Scan for the cell matching the given text and deliver its [x, y] coordinate at center. 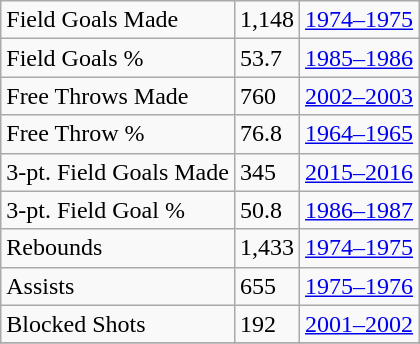
655 [266, 286]
1,148 [266, 20]
50.8 [266, 210]
1986–1987 [360, 210]
Field Goals Made [118, 20]
1964–1965 [360, 134]
Free Throw % [118, 134]
760 [266, 96]
76.8 [266, 134]
Assists [118, 286]
53.7 [266, 58]
3-pt. Field Goal % [118, 210]
Field Goals % [118, 58]
1,433 [266, 248]
Free Throws Made [118, 96]
192 [266, 324]
3-pt. Field Goals Made [118, 172]
2002–2003 [360, 96]
345 [266, 172]
1985–1986 [360, 58]
2001–2002 [360, 324]
Rebounds [118, 248]
1975–1976 [360, 286]
Blocked Shots [118, 324]
2015–2016 [360, 172]
